Return [X, Y] of the center of cell containing provided text 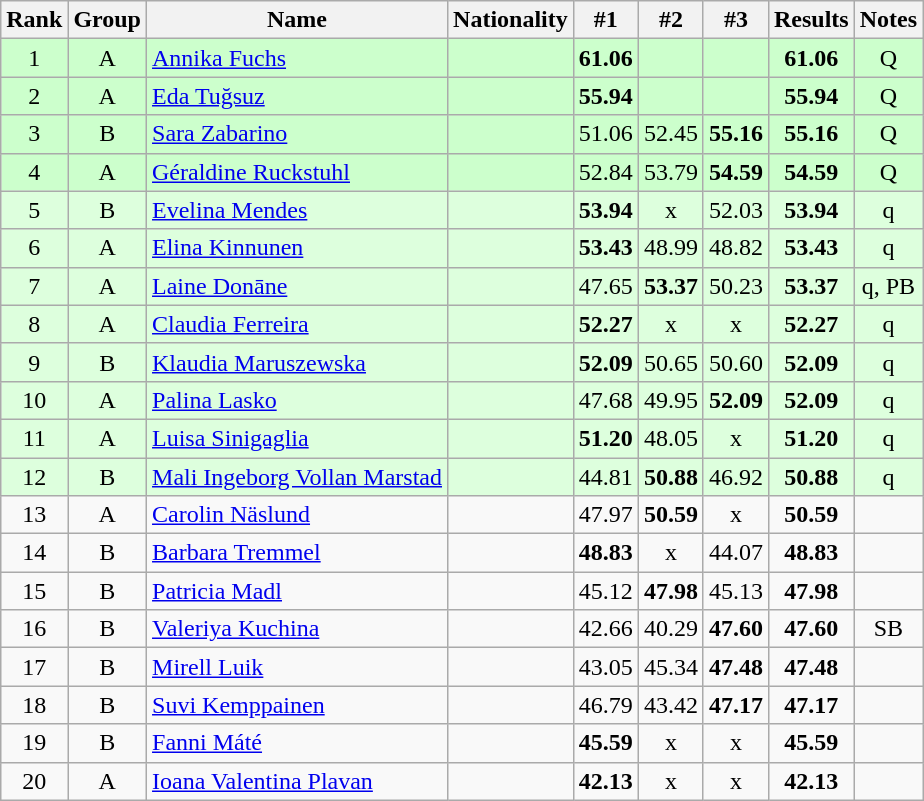
Nationality [511, 20]
14 [34, 553]
Sara Zabarino [298, 134]
6 [34, 248]
50.60 [736, 362]
4 [34, 172]
11 [34, 438]
3 [34, 134]
18 [34, 705]
40.29 [670, 629]
13 [34, 515]
48.99 [670, 248]
44.81 [606, 477]
5 [34, 210]
12 [34, 477]
Suvi Kemppainen [298, 705]
7 [34, 286]
Eda Tuğsuz [298, 96]
Elina Kinnunen [298, 248]
19 [34, 743]
10 [34, 400]
8 [34, 324]
Valeriya Kuchina [298, 629]
Group [108, 20]
9 [34, 362]
52.45 [670, 134]
50.23 [736, 286]
#3 [736, 20]
52.03 [736, 210]
20 [34, 781]
Laine Donāne [298, 286]
50.65 [670, 362]
#1 [606, 20]
43.05 [606, 667]
46.92 [736, 477]
Klaudia Maruszewska [298, 362]
Rank [34, 20]
Evelina Mendes [298, 210]
2 [34, 96]
47.65 [606, 286]
Patricia Madl [298, 591]
47.68 [606, 400]
Mali Ingeborg Vollan Marstad [298, 477]
Luisa Sinigaglia [298, 438]
49.95 [670, 400]
52.84 [606, 172]
51.06 [606, 134]
48.05 [670, 438]
43.42 [670, 705]
47.97 [606, 515]
17 [34, 667]
Fanni Máté [298, 743]
Claudia Ferreira [298, 324]
Palina Lasko [298, 400]
44.07 [736, 553]
Mirell Luik [298, 667]
Ioana Valentina Plavan [298, 781]
Géraldine Ruckstuhl [298, 172]
46.79 [606, 705]
Results [811, 20]
48.82 [736, 248]
q, PB [888, 286]
45.13 [736, 591]
Name [298, 20]
#2 [670, 20]
Annika Fuchs [298, 58]
16 [34, 629]
Carolin Näslund [298, 515]
53.79 [670, 172]
45.12 [606, 591]
1 [34, 58]
SB [888, 629]
42.66 [606, 629]
45.34 [670, 667]
Barbara Tremmel [298, 553]
Notes [888, 20]
15 [34, 591]
